Extract the (x, y) coordinate from the center of the cell holding the provided text.  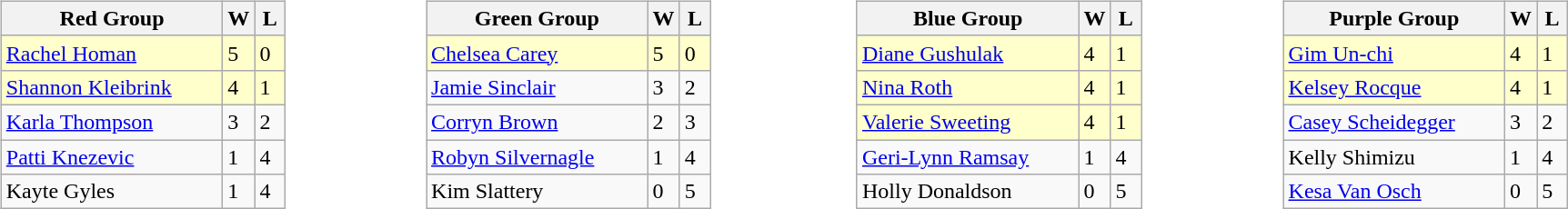
Shannon Kleibrink (112, 87)
Geri-Lynn Ramsay (968, 157)
Kelsey Rocque (1394, 87)
Purple Group (1394, 18)
Karla Thompson (112, 122)
Robyn Silvernagle (538, 157)
Kim Slattery (538, 192)
Chelsea Carey (538, 53)
Red Group (112, 18)
Casey Scheidegger (1394, 122)
Nina Roth (968, 87)
Kesa Van Osch (1394, 192)
Rachel Homan (112, 53)
Kelly Shimizu (1394, 157)
Jamie Sinclair (538, 87)
Diane Gushulak (968, 53)
Kayte Gyles (112, 192)
Holly Donaldson (968, 192)
Valerie Sweeting (968, 122)
Corryn Brown (538, 122)
Gim Un-chi (1394, 53)
Patti Knezevic (112, 157)
Green Group (538, 18)
Blue Group (968, 18)
